For the text-containing cell, return its midpoint in (x, y) coordinate format. 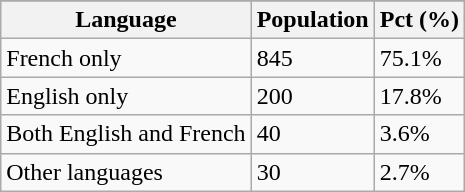
3.6% (419, 134)
Pct (%) (419, 20)
845 (312, 58)
17.8% (419, 96)
Population (312, 20)
Other languages (126, 172)
French only (126, 58)
2.7% (419, 172)
English only (126, 96)
30 (312, 172)
Both English and French (126, 134)
Language (126, 20)
75.1% (419, 58)
200 (312, 96)
40 (312, 134)
